Locate the cell with the specified text and output its [x, y] center coordinate. 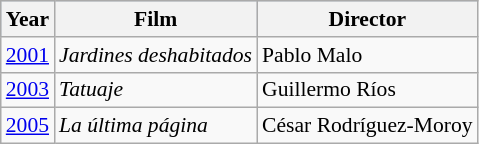
Tatuaje [156, 90]
César Rodríguez-Moroy [368, 126]
Film [156, 19]
Guillermo Ríos [368, 90]
La última página [156, 126]
Pablo Malo [368, 55]
Jardines deshabitados [156, 55]
2001 [28, 55]
2005 [28, 126]
Year [28, 19]
2003 [28, 90]
Director [368, 19]
